Determine the [x, y] coordinate at the center of the cell enclosing the given text.  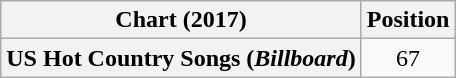
Position [408, 20]
67 [408, 58]
US Hot Country Songs (Billboard) [181, 58]
Chart (2017) [181, 20]
